Output the (x, y) coordinate of the center of the cell containing the given text.  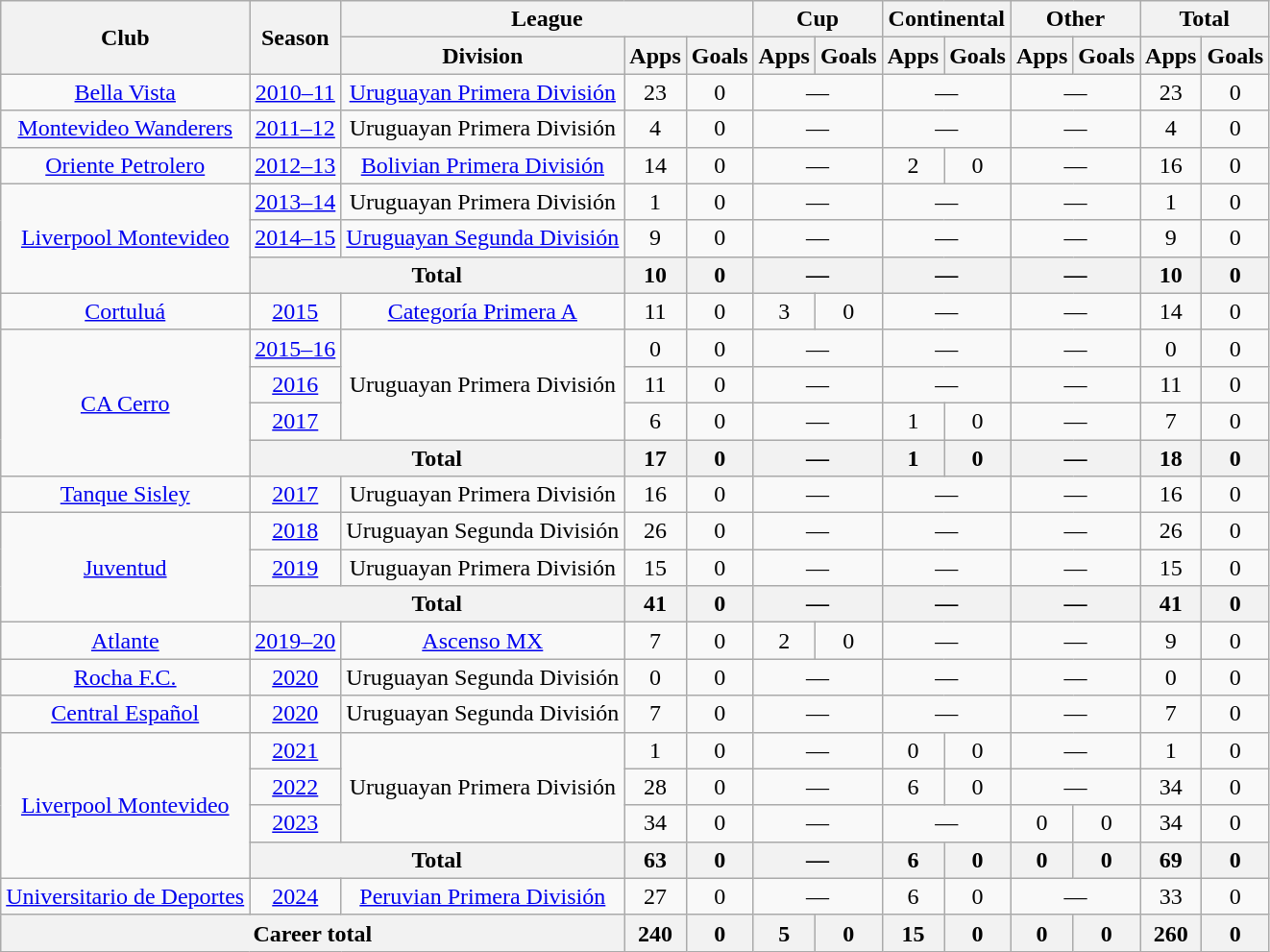
League (548, 19)
240 (655, 933)
Cortuluá (125, 311)
33 (1171, 896)
2014–15 (296, 238)
2015 (296, 311)
Montevideo Wanderers (125, 129)
3 (784, 311)
Bolivian Primera División (482, 165)
2019–20 (296, 641)
5 (784, 933)
Tanque Sisley (125, 495)
Cup (818, 19)
Bella Vista (125, 92)
Categoría Primera A (482, 311)
Universitario de Deportes (125, 896)
63 (655, 860)
2015–16 (296, 348)
2024 (296, 896)
Oriente Petrolero (125, 165)
Season (296, 37)
2016 (296, 384)
Ascenso MX (482, 641)
Career total (313, 933)
Club (125, 37)
69 (1171, 860)
2021 (296, 750)
2013–14 (296, 202)
Juventud (125, 568)
Peruvian Primera División (482, 896)
2023 (296, 823)
2022 (296, 787)
18 (1171, 458)
Central Español (125, 714)
Other (1075, 19)
2011–12 (296, 129)
2012–13 (296, 165)
2019 (296, 568)
Rocha F.C. (125, 677)
Division (482, 56)
CA Cerro (125, 403)
2018 (296, 531)
2010–11 (296, 92)
260 (1171, 933)
27 (655, 896)
17 (655, 458)
Continental (946, 19)
28 (655, 787)
Atlante (125, 641)
